Extract the [X, Y] coordinate from the center of the cell holding the provided text.  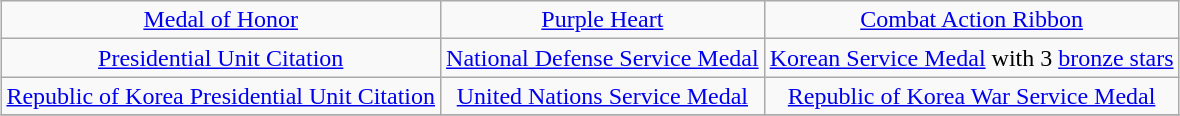
Combat Action Ribbon [972, 20]
Medal of Honor [221, 20]
Purple Heart [603, 20]
Korean Service Medal with 3 bronze stars [972, 58]
Presidential Unit Citation [221, 58]
National Defense Service Medal [603, 58]
Republic of Korea Presidential Unit Citation [221, 96]
United Nations Service Medal [603, 96]
Republic of Korea War Service Medal [972, 96]
